From the cell containing the given text, extract its center point as [x, y] coordinate. 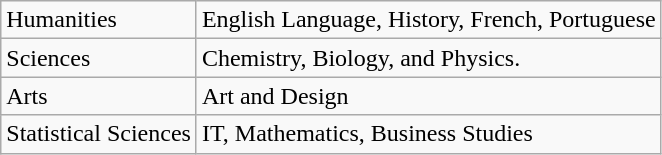
Arts [99, 96]
English Language, History, French, Portuguese [428, 20]
Sciences [99, 58]
Statistical Sciences [99, 134]
Art and Design [428, 96]
IT, Mathematics, Business Studies [428, 134]
Chemistry, Biology, and Physics. [428, 58]
Humanities [99, 20]
